Detect which cell encompasses the target text, then output its (X, Y) center coordinate. 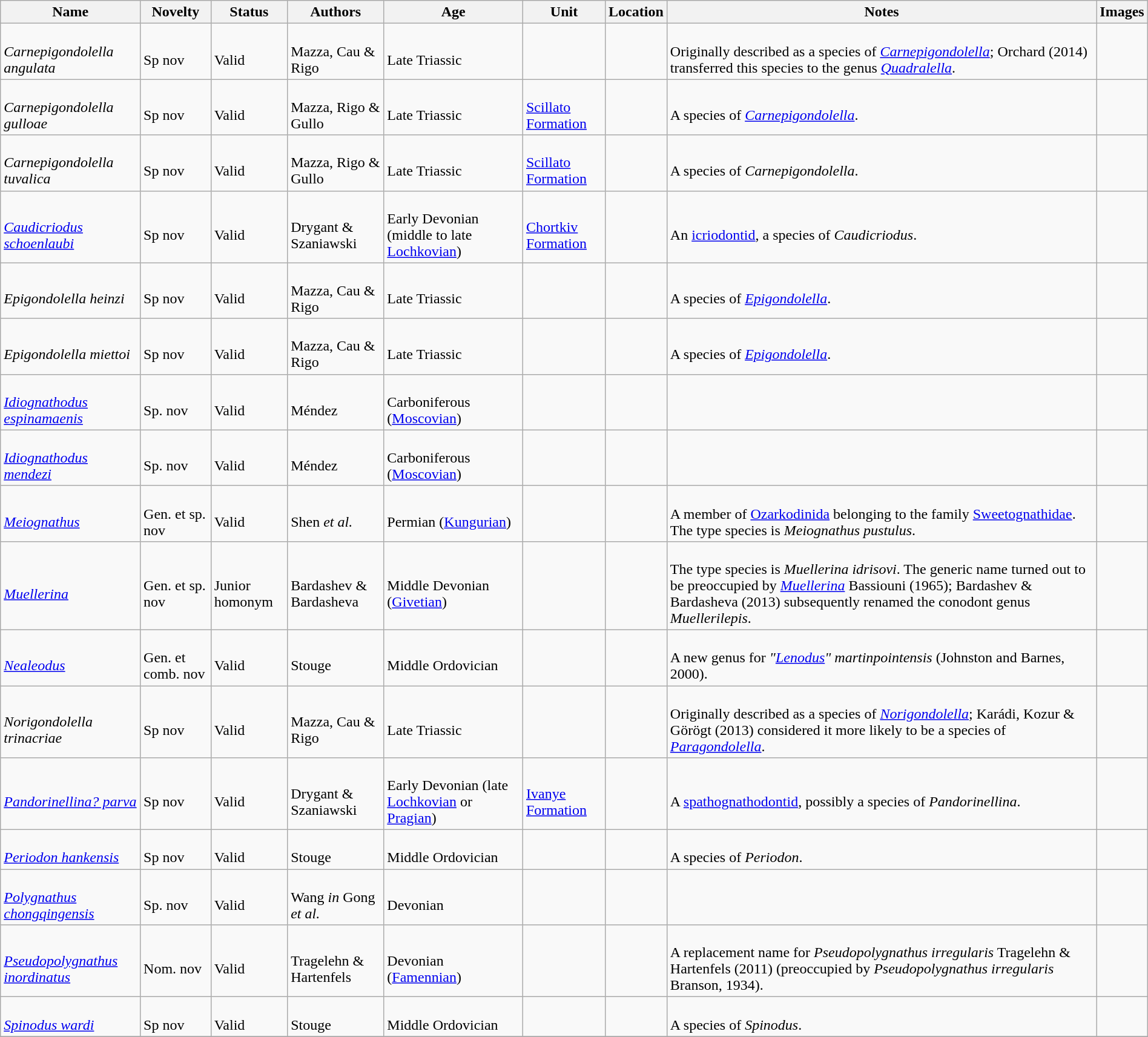
Originally described as a species of Norigondolella; Karádi, Kozur & Görögt (2013) considered it more likely to be a species of Paragondolella. (882, 722)
Pandorinellina? parva (70, 794)
Meiognathus (70, 513)
Name (70, 12)
Notes (882, 12)
Early Devonian (late Lochkovian or Pragian) (454, 794)
Chortkiv Formation (564, 226)
Permian (Kungurian) (454, 513)
Epigondolella heinzi (70, 291)
Early Devonian (middle to late Lochkovian) (454, 226)
Carnepigondolella angulata (70, 51)
Norigondolella trinacriae (70, 722)
Middle Devonian (Givetian) (454, 585)
Nealeodus (70, 657)
Idiognathodus espinamaenis (70, 402)
A member of Ozarkodinida belonging to the family Sweetognathidae. The type species is Meiognathus pustulus. (882, 513)
Gen. et comb. nov (176, 657)
Carnepigondolella tuvalica (70, 163)
Location (636, 12)
Pseudopolygnathus inordinatus (70, 961)
Age (454, 12)
Bardashev & Bardasheva (335, 585)
Novelty (176, 12)
Periodon hankensis (70, 850)
Status (249, 12)
Muellerina (70, 585)
Ivanye Formation (564, 794)
Devonian (454, 897)
Unit (564, 12)
A replacement name for Pseudopolygnathus irregularis Tragelehn & Hartenfels (2011) (preoccupied by Pseudopolygnathus irregularis Branson, 1934). (882, 961)
Originally described as a species of Carnepigondolella; Orchard (2014) transferred this species to the genus Quadralella. (882, 51)
Epigondolella miettoi (70, 346)
Nom. nov (176, 961)
Spinodus wardi (70, 1017)
Idiognathodus mendezi (70, 458)
Caudicriodus schoenlaubi (70, 226)
Shen et al. (335, 513)
Junior homonym (249, 585)
A new genus for "Lenodus" martinpointensis (Johnston and Barnes, 2000). (882, 657)
Wang in Gong et al. (335, 897)
A species of Periodon. (882, 850)
Authors (335, 12)
A species of Spinodus. (882, 1017)
A spathognathodontid, possibly a species of Pandorinellina. (882, 794)
Polygnathus chongqingensis (70, 897)
Carnepigondolella gulloae (70, 107)
Images (1122, 12)
Tragelehn & Hartenfels (335, 961)
An icriodontid, a species of Caudicriodus. (882, 226)
Devonian (Famennian) (454, 961)
